Determine the [x, y] coordinate at the center of the cell enclosing the given text.  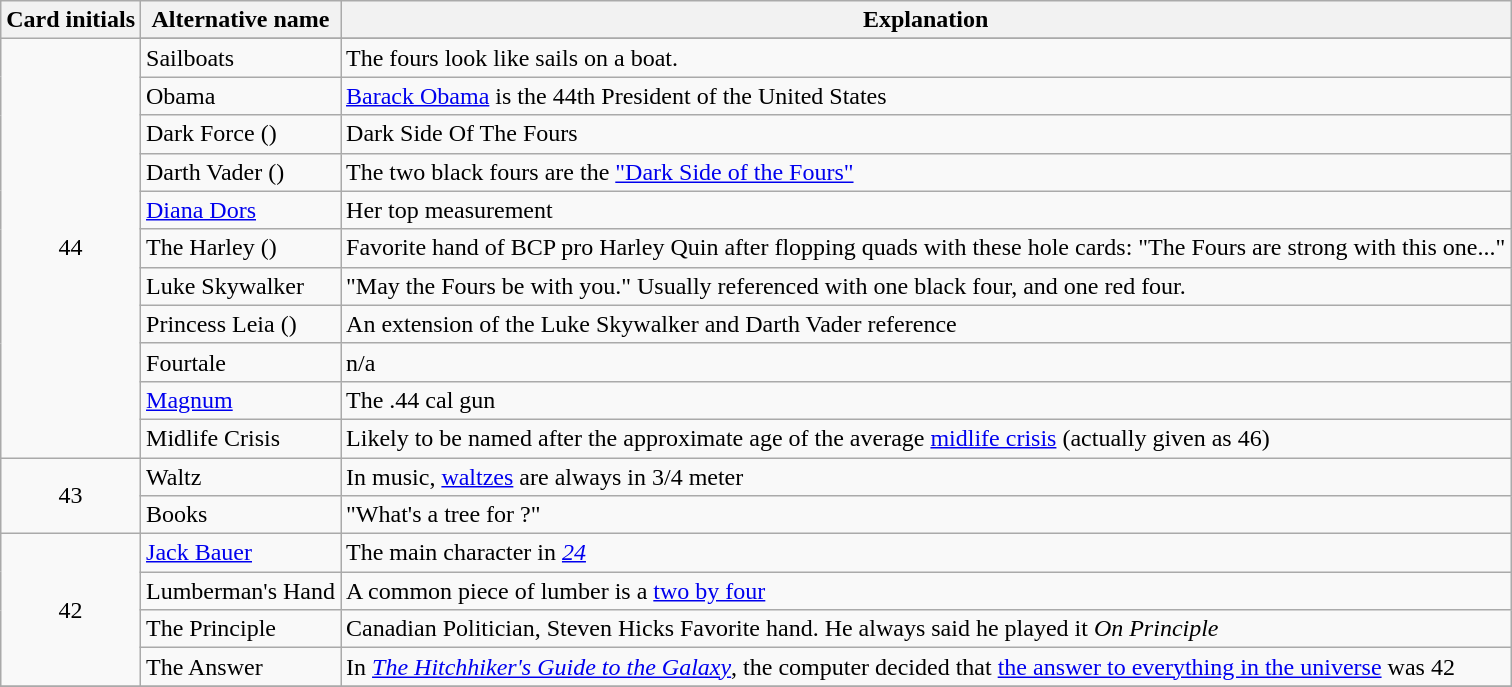
Books [241, 515]
Canadian Politician, Steven Hicks Favorite hand. He always said he played it On Principle [926, 629]
Barack Obama is the 44th President of the United States [926, 96]
A common piece of lumber is a two by four [926, 591]
The two black fours are the "Dark Side of the Fours" [926, 172]
The .44 cal gun [926, 400]
Alternative name [241, 20]
Card initials [71, 20]
The fours look like sails on a boat. [926, 58]
Likely to be named after the approximate age of the average midlife crisis (actually given as 46) [926, 438]
In music, waltzes are always in 3/4 meter [926, 477]
An extension of the Luke Skywalker and Darth Vader reference [926, 324]
The Answer [241, 667]
Luke Skywalker [241, 286]
The main character in 24 [926, 553]
42 [71, 610]
In The Hitchhiker's Guide to the Galaxy, the computer decided that the answer to everything in the universe was 42 [926, 667]
n/a [926, 362]
Lumberman's Hand [241, 591]
Midlife Crisis [241, 438]
Waltz [241, 477]
The Harley () [241, 248]
"What's a tree for ?" [926, 515]
Dark Force () [241, 134]
43 [71, 496]
Explanation [926, 20]
Fourtale [241, 362]
"May the Fours be with you." Usually referenced with one black four, and one red four. [926, 286]
Princess Leia () [241, 324]
Magnum [241, 400]
Diana Dors [241, 210]
Favorite hand of BCP pro Harley Quin after flopping quads with these hole cards: "The Fours are strong with this one..." [926, 248]
Darth Vader () [241, 172]
Obama [241, 96]
The Principle [241, 629]
Sailboats [241, 58]
44 [71, 248]
Jack Bauer [241, 553]
Dark Side Of The Fours [926, 134]
Her top measurement [926, 210]
